Return [X, Y] of the center of cell containing provided text 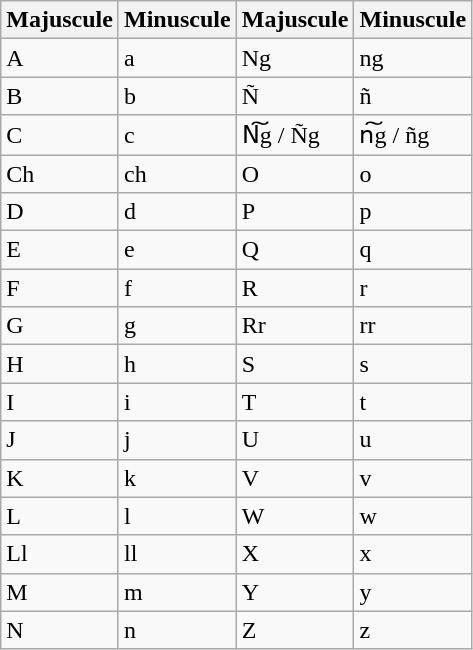
N͠g / Ñg [295, 135]
K [60, 478]
A [60, 58]
N [60, 630]
u [413, 440]
X [295, 554]
c [177, 135]
W [295, 516]
y [413, 592]
D [60, 212]
z [413, 630]
i [177, 402]
p [413, 212]
k [177, 478]
Y [295, 592]
Ll [60, 554]
ñ [413, 96]
rr [413, 326]
R [295, 288]
Ng [295, 58]
U [295, 440]
m [177, 592]
G [60, 326]
t [413, 402]
T [295, 402]
B [60, 96]
Rr [295, 326]
Ñ [295, 96]
e [177, 250]
ch [177, 173]
g [177, 326]
ll [177, 554]
H [60, 364]
C [60, 135]
l [177, 516]
d [177, 212]
Ch [60, 173]
J [60, 440]
M [60, 592]
x [413, 554]
E [60, 250]
L [60, 516]
w [413, 516]
v [413, 478]
Q [295, 250]
j [177, 440]
b [177, 96]
n [177, 630]
s [413, 364]
P [295, 212]
h [177, 364]
ng [413, 58]
I [60, 402]
a [177, 58]
q [413, 250]
V [295, 478]
S [295, 364]
F [60, 288]
r [413, 288]
Z [295, 630]
o [413, 173]
n͠g / ñg [413, 135]
f [177, 288]
O [295, 173]
